Scan for the cell matching the given text and deliver its (X, Y) coordinate at center. 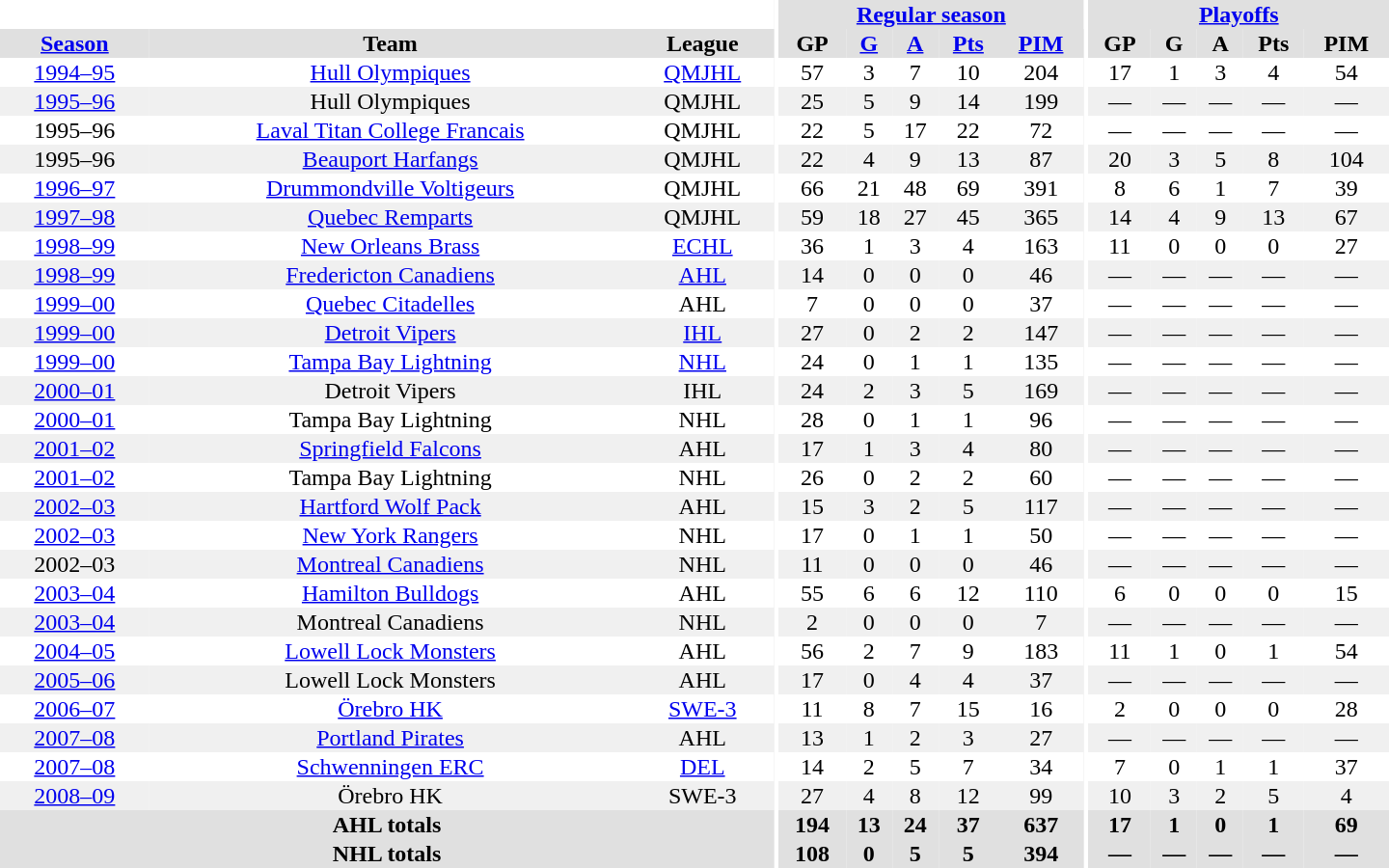
2005–06 (75, 680)
183 (1041, 651)
365 (1041, 217)
110 (1041, 593)
34 (1041, 767)
Springfield Falcons (391, 448)
2008–09 (75, 796)
147 (1041, 333)
25 (812, 101)
Quebec Remparts (391, 217)
ECHL (702, 246)
50 (1041, 535)
60 (1041, 477)
163 (1041, 246)
Playoffs (1239, 14)
1997–98 (75, 217)
87 (1041, 159)
Beauport Harfangs (391, 159)
169 (1041, 391)
Schwenningen ERC (391, 767)
Drummondville Voltigeurs (391, 188)
16 (1041, 709)
1996–97 (75, 188)
Season (75, 43)
Laval Titan College Francais (391, 130)
108 (812, 854)
18 (869, 217)
135 (1041, 362)
Hartford Wolf Pack (391, 506)
72 (1041, 130)
26 (812, 477)
New Orleans Brass (391, 246)
199 (1041, 101)
New York Rangers (391, 535)
Portland Pirates (391, 738)
Team (391, 43)
67 (1347, 217)
56 (812, 651)
204 (1041, 72)
2006–07 (75, 709)
45 (968, 217)
36 (812, 246)
66 (812, 188)
637 (1041, 825)
Fredericton Canadiens (391, 275)
117 (1041, 506)
DEL (702, 767)
55 (812, 593)
AHL totals (387, 825)
2004–05 (75, 651)
NHL totals (387, 854)
57 (812, 72)
394 (1041, 854)
League (702, 43)
Regular season (931, 14)
59 (812, 217)
96 (1041, 420)
194 (812, 825)
Quebec Citadelles (391, 304)
21 (869, 188)
Hamilton Bulldogs (391, 593)
80 (1041, 448)
104 (1347, 159)
39 (1347, 188)
48 (915, 188)
99 (1041, 796)
391 (1041, 188)
1994–95 (75, 72)
20 (1121, 159)
